Determine the (x, y) coordinate at the center of the cell enclosing the given text.  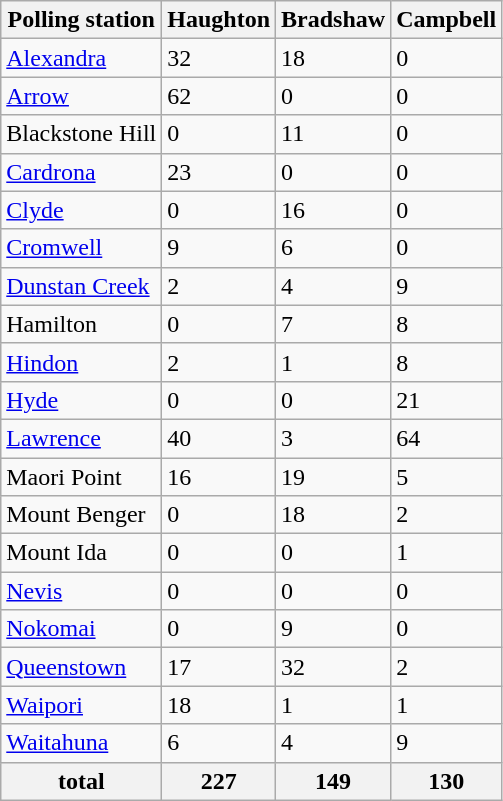
Hyde (82, 400)
Lawrence (82, 438)
Blackstone Hill (82, 134)
Bradshaw (334, 20)
130 (446, 781)
3 (334, 438)
62 (219, 96)
17 (219, 667)
19 (334, 477)
Polling station (82, 20)
Campbell (446, 20)
Waitahuna (82, 743)
Nokomai (82, 629)
227 (219, 781)
Arrow (82, 96)
Dunstan Creek (82, 286)
5 (446, 477)
Nevis (82, 591)
149 (334, 781)
Queenstown (82, 667)
Mount Ida (82, 553)
7 (334, 324)
Cromwell (82, 248)
21 (446, 400)
Hindon (82, 362)
Haughton (219, 20)
Hamilton (82, 324)
40 (219, 438)
Maori Point (82, 477)
64 (446, 438)
total (82, 781)
Alexandra (82, 58)
11 (334, 134)
Waipori (82, 705)
Clyde (82, 210)
Mount Benger (82, 515)
Cardrona (82, 172)
23 (219, 172)
